Identify which cell holds the provided text, then report its (x, y) central coordinate. 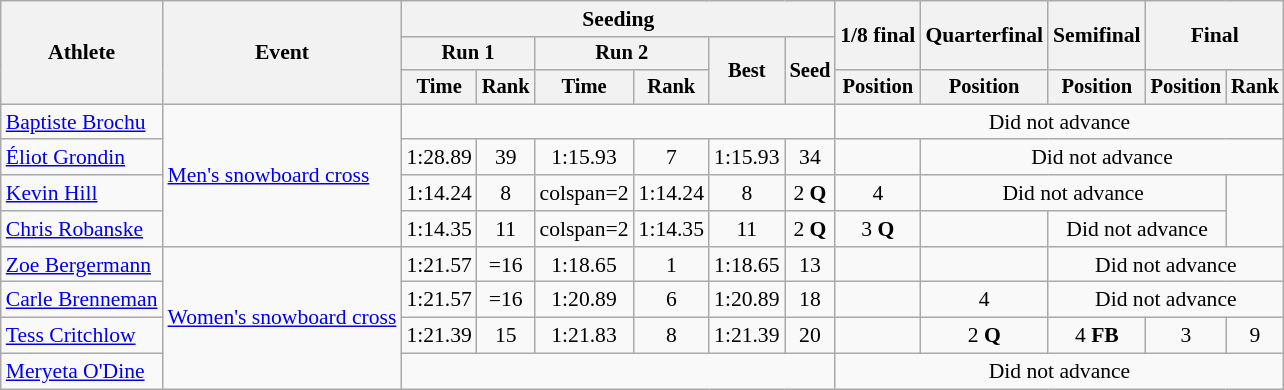
Quarterfinal (984, 36)
1/8 final (878, 36)
Zoe Bergermann (82, 265)
Men's snowboard cross (282, 175)
13 (810, 265)
15 (506, 336)
Women's snowboard cross (282, 318)
Chris Robanske (82, 229)
9 (1255, 336)
Run 1 (468, 54)
Semifinal (1097, 36)
Baptiste Brochu (82, 122)
4 FB (1097, 336)
Tess Critchlow (82, 336)
Best (746, 70)
Éliot Grondin (82, 158)
1 (672, 265)
18 (810, 300)
3 Q (878, 229)
Seed (810, 70)
7 (672, 158)
6 (672, 300)
39 (506, 158)
Event (282, 52)
1:21.83 (584, 336)
34 (810, 158)
Kevin Hill (82, 193)
Meryeta O'Dine (82, 372)
Carle Brenneman (82, 300)
Athlete (82, 52)
Run 2 (622, 54)
1:28.89 (438, 158)
3 (1186, 336)
Final (1215, 36)
Seeding (618, 19)
20 (810, 336)
